For the text-containing cell, return its midpoint in [x, y] coordinate format. 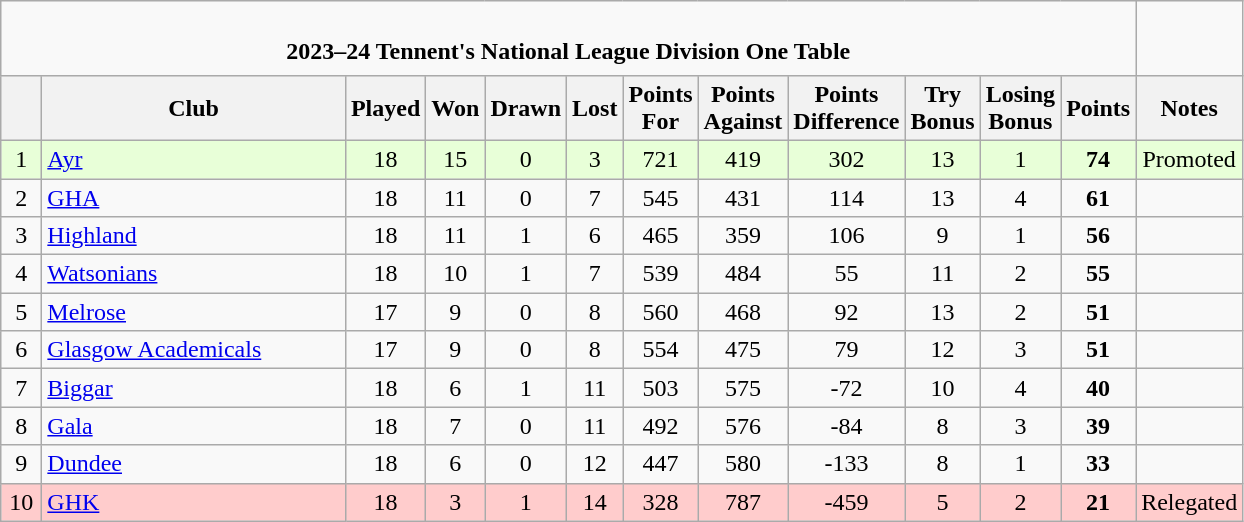
545 [660, 197]
787 [743, 502]
Try Bonus [942, 108]
79 [846, 350]
-133 [846, 464]
Gala [194, 426]
447 [660, 464]
Points For [660, 108]
721 [660, 159]
21 [1098, 502]
302 [846, 159]
92 [846, 312]
Won [456, 108]
56 [1098, 236]
468 [743, 312]
Highland [194, 236]
Glasgow Academicals [194, 350]
74 [1098, 159]
Points Against [743, 108]
503 [660, 388]
14 [595, 502]
Points [1098, 108]
106 [846, 236]
Played [385, 108]
492 [660, 426]
465 [660, 236]
419 [743, 159]
Lost [595, 108]
554 [660, 350]
575 [743, 388]
580 [743, 464]
33 [1098, 464]
Ayr [194, 159]
Club [194, 108]
Points Difference [846, 108]
475 [743, 350]
328 [660, 502]
61 [1098, 197]
Notes [1190, 108]
Drawn [526, 108]
-84 [846, 426]
GHA [194, 197]
Losing Bonus [1020, 108]
Dundee [194, 464]
484 [743, 274]
Watsonians [194, 274]
39 [1098, 426]
576 [743, 426]
359 [743, 236]
114 [846, 197]
Relegated [1190, 502]
-72 [846, 388]
431 [743, 197]
15 [456, 159]
GHK [194, 502]
-459 [846, 502]
40 [1098, 388]
560 [660, 312]
Biggar [194, 388]
Melrose [194, 312]
Promoted [1190, 159]
539 [660, 274]
